Capture the cell that displays the provided text and extract its (X, Y) central coordinate. 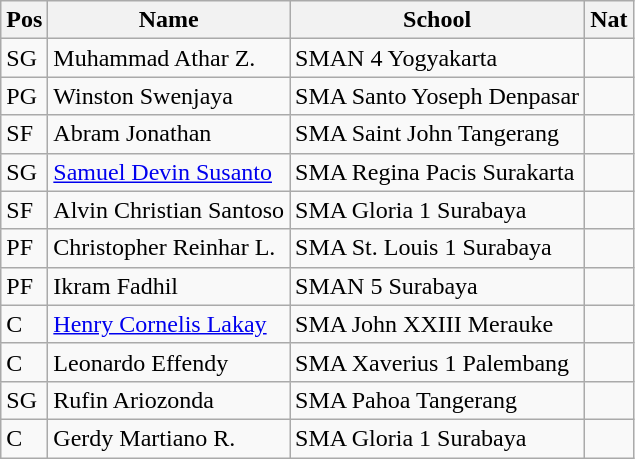
Christopher Reinhar L. (169, 248)
SMA Santo Yoseph Denpasar (438, 96)
Alvin Christian Santoso (169, 210)
SMA John XXIII Merauke (438, 324)
Name (169, 20)
Pos (24, 20)
Samuel Devin Susanto (169, 172)
SMA Xaverius 1 Palembang (438, 362)
PG (24, 96)
SMAN 5 Surabaya (438, 286)
School (438, 20)
SMA St. Louis 1 Surabaya (438, 248)
SMA Pahoa Tangerang (438, 400)
Abram Jonathan (169, 134)
Nat (609, 20)
SMAN 4 Yogyakarta (438, 58)
SMA Regina Pacis Surakarta (438, 172)
Ikram Fadhil (169, 286)
Leonardo Effendy (169, 362)
Muhammad Athar Z. (169, 58)
Winston Swenjaya (169, 96)
Henry Cornelis Lakay (169, 324)
SMA Saint John Tangerang (438, 134)
Gerdy Martiano R. (169, 438)
Rufin Ariozonda (169, 400)
